For the text-containing cell, return its midpoint in (x, y) coordinate format. 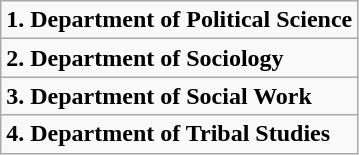
2. Department of Sociology (180, 58)
4. Department of Tribal Studies (180, 134)
1. Department of Political Science (180, 20)
3. Department of Social Work (180, 96)
